Identify which cell holds the provided text, then report its [x, y] central coordinate. 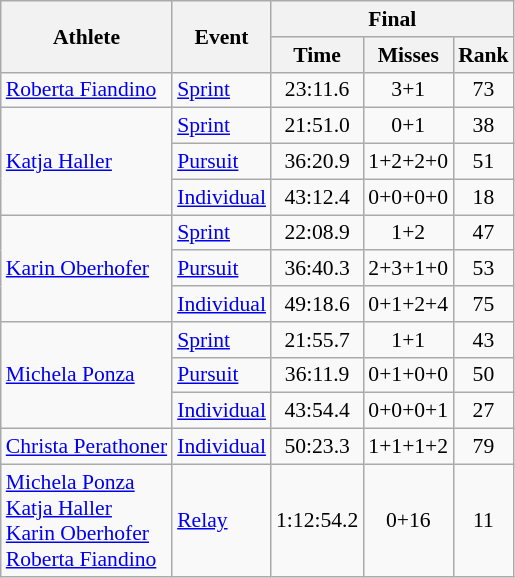
0+1+0+0 [408, 375]
Michela Ponza [86, 376]
0+16 [408, 520]
51 [484, 162]
21:51.0 [317, 126]
79 [484, 447]
23:11.6 [317, 90]
22:08.9 [317, 233]
21:55.7 [317, 340]
47 [484, 233]
43:54.4 [317, 411]
0+1 [408, 126]
53 [484, 269]
36:11.9 [317, 375]
36:40.3 [317, 269]
0+1+2+4 [408, 304]
73 [484, 90]
27 [484, 411]
Michela PonzaKatja HallerKarin OberhoferRoberta Fiandino [86, 520]
0+0+0+1 [408, 411]
75 [484, 304]
43 [484, 340]
Karin Oberhofer [86, 268]
Relay [222, 520]
1+1 [408, 340]
Final [392, 19]
Christa Perathoner [86, 447]
1:12:54.2 [317, 520]
0+0+0+0 [408, 197]
Event [222, 36]
Time [317, 55]
2+3+1+0 [408, 269]
Rank [484, 55]
Katja Haller [86, 162]
50 [484, 375]
Athlete [86, 36]
18 [484, 197]
36:20.9 [317, 162]
49:18.6 [317, 304]
1+2+2+0 [408, 162]
50:23.3 [317, 447]
11 [484, 520]
38 [484, 126]
1+2 [408, 233]
3+1 [408, 90]
43:12.4 [317, 197]
1+1+1+2 [408, 447]
Misses [408, 55]
Roberta Fiandino [86, 90]
